Pinpoint the cell where the given text exists, returning its (x, y) midpoint coordinate. 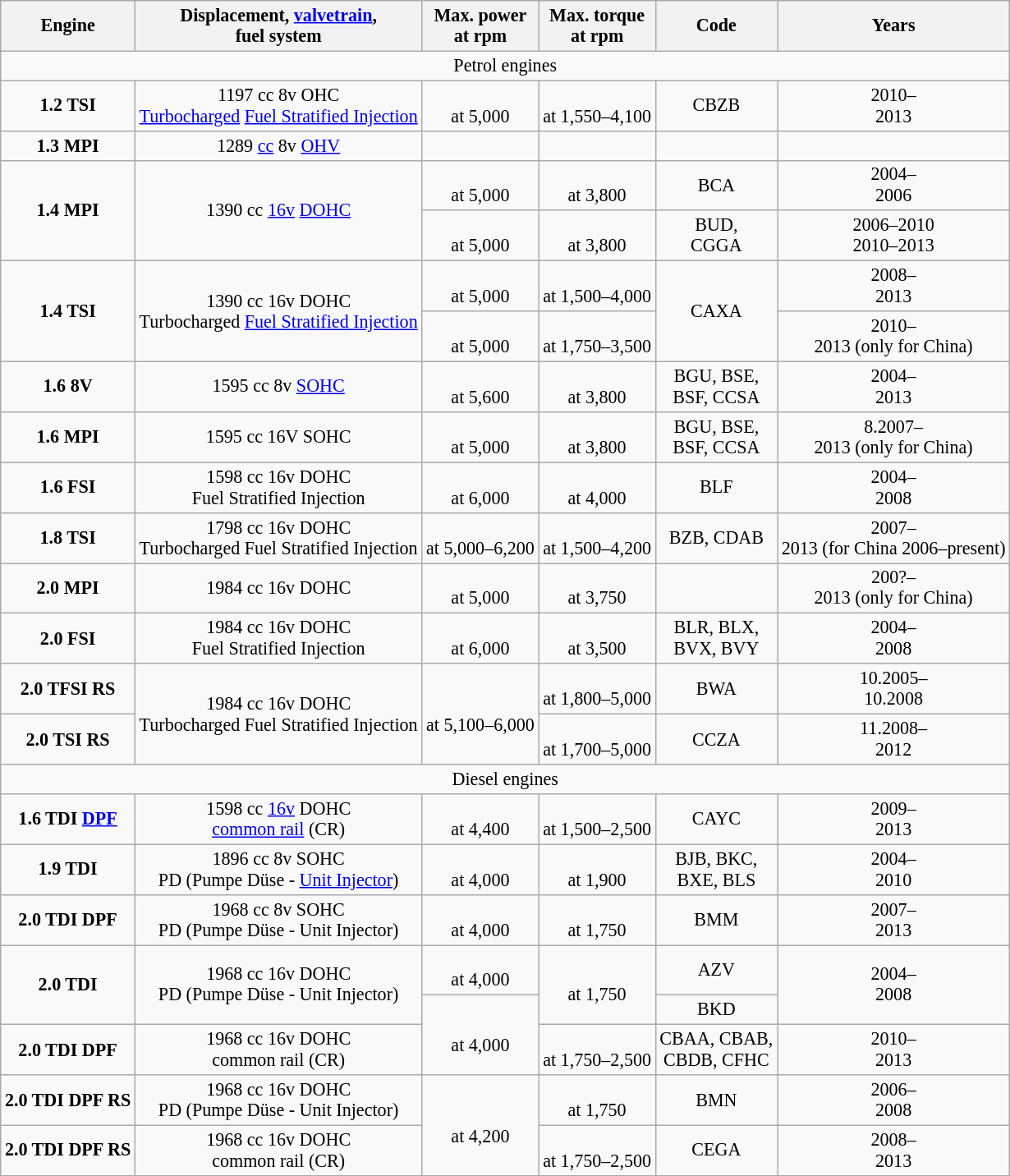
BKD (716, 1010)
CCZA (716, 739)
at 3,750 (597, 588)
BJB, BKC,BXE, BLS (716, 869)
BMM (716, 920)
200?–2013 (only for China) (893, 588)
1.3 MPI (68, 145)
8.2007–2013 (only for China) (893, 437)
BUD,CGGA (716, 235)
2.0 MPI (68, 588)
2004–2006 (893, 186)
2.0 TDI (68, 984)
at 1,700–5,000 (597, 739)
Code (716, 25)
BCA (716, 186)
at 4,200 (480, 1125)
CAXA (716, 310)
1984 cc 16v DOHCTurbocharged Fuel Stratified Injection (278, 714)
BLR, BLX,BVX, BVY (716, 639)
2.0 TSI RS (68, 739)
1.6 FSI (68, 488)
1390 cc 16v DOHCTurbocharged Fuel Stratified Injection (278, 310)
Engine (68, 25)
2006–20102010–2013 (893, 235)
2007–2013 (for China 2006–present) (893, 537)
at 3,500 (597, 639)
Years (893, 25)
CBAA, CBAB,CBDB, CFHC (716, 1050)
at 1,500–2,500 (597, 818)
1289 cc 8v OHV (278, 145)
Diesel engines (506, 779)
at 1,750–3,500 (597, 337)
2.0 TFSI RS (68, 688)
at 1,900 (597, 869)
1.4 TSI (68, 310)
at 5,100–6,000 (480, 714)
1798 cc 16v DOHCTurbocharged Fuel Stratified Injection (278, 537)
Displacement, valvetrain,fuel system (278, 25)
2009–2013 (893, 818)
at 1,500–4,200 (597, 537)
1984 cc 16v DOHC (278, 588)
1.8 TSI (68, 537)
CBZB (716, 105)
1598 cc 16v DOHCFuel Stratified Injection (278, 488)
1595 cc 16V SOHC (278, 437)
1896 cc 8v SOHCPD (Pumpe Düse - Unit Injector) (278, 869)
AZV (716, 969)
BLF (716, 488)
1.6 TDI DPF (68, 818)
1.9 TDI (68, 869)
2007–2013 (893, 920)
CEGA (716, 1150)
at 1,800–5,000 (597, 688)
1.6 MPI (68, 437)
2004–2010 (893, 869)
1598 cc 16v DOHCcommon rail (CR) (278, 818)
1197 cc 8v OHCTurbocharged Fuel Stratified Injection (278, 105)
Petrol engines (506, 66)
at 4,400 (480, 818)
BWA (716, 688)
1968 cc 8v SOHCPD (Pumpe Düse - Unit Injector) (278, 920)
2004–2013 (893, 386)
10.2005–10.2008 (893, 688)
1390 cc 16v DOHC (278, 210)
CAYC (716, 818)
1.4 MPI (68, 210)
at 1,550–4,100 (597, 105)
2006–2008 (893, 1100)
1.2 TSI (68, 105)
at 1,500–4,000 (597, 286)
Max. powerat rpm (480, 25)
1595 cc 8v SOHC (278, 386)
1984 cc 16v DOHCFuel Stratified Injection (278, 639)
2.0 FSI (68, 639)
1.6 8V (68, 386)
BZB, CDAB (716, 537)
Max. torqueat rpm (597, 25)
2010–2013 (only for China) (893, 337)
11.2008–2012 (893, 739)
at 5,600 (480, 386)
at 5,000–6,200 (480, 537)
BMN (716, 1100)
